Identify which cell holds the provided text, then report its (x, y) central coordinate. 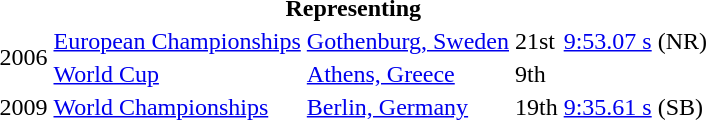
World Cup (177, 74)
21st (537, 41)
European Championships (177, 41)
Athens, Greece (408, 74)
9th (537, 74)
Gothenburg, Sweden (408, 41)
